Return (x, y) of the center of cell containing provided text 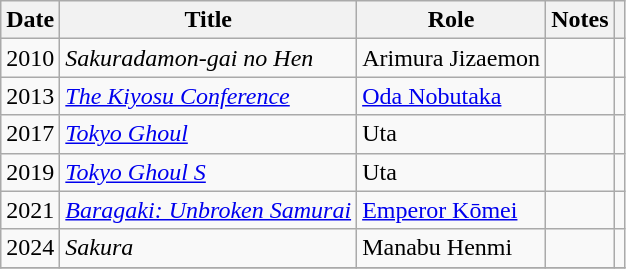
Tokyo Ghoul S (208, 172)
2019 (30, 172)
Oda Nobutaka (452, 96)
2024 (30, 248)
Sakura (208, 248)
2013 (30, 96)
Tokyo Ghoul (208, 134)
Title (208, 20)
Emperor Kōmei (452, 210)
Arimura Jizaemon (452, 58)
Role (452, 20)
2021 (30, 210)
Sakuradamon-gai no Hen (208, 58)
Notes (580, 20)
The Kiyosu Conference (208, 96)
2017 (30, 134)
Baragaki: Unbroken Samurai (208, 210)
2010 (30, 58)
Date (30, 20)
Manabu Henmi (452, 248)
